Return (x, y) of the center of cell containing provided text 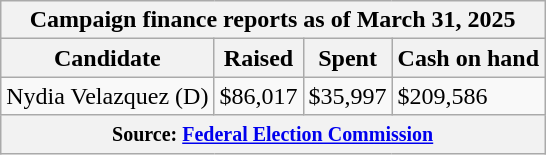
Cash on hand (468, 58)
Raised (258, 58)
Candidate (108, 58)
Spent (348, 58)
$209,586 (468, 96)
Source: Federal Election Commission (273, 134)
$35,997 (348, 96)
$86,017 (258, 96)
Nydia Velazquez (D) (108, 96)
Campaign finance reports as of March 31, 2025 (273, 20)
